Find where the given text appears and provide that cell's center as [x, y] coordinate. 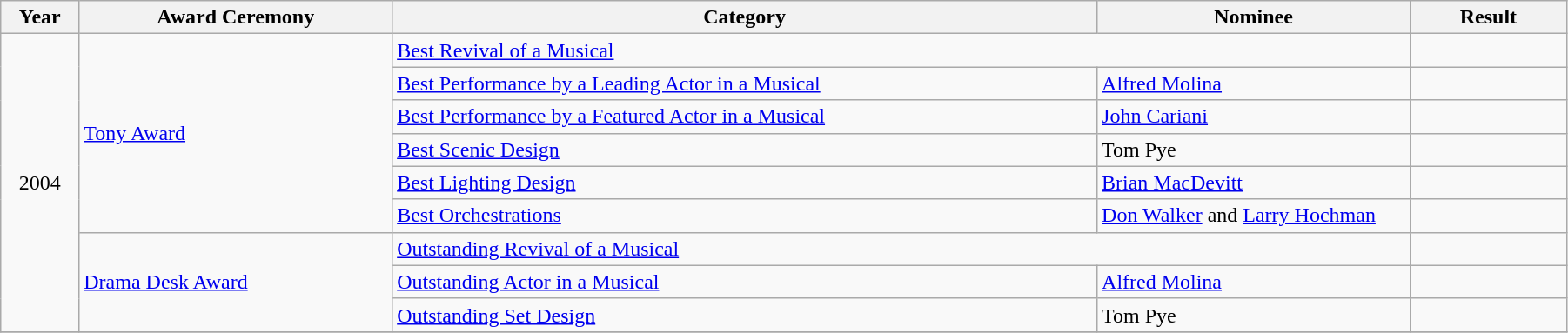
Best Scenic Design [745, 150]
Best Revival of a Musical [901, 50]
Result [1488, 17]
2004 [40, 183]
Don Walker and Larry Hochman [1254, 216]
Category [745, 17]
Outstanding Set Design [745, 315]
Best Orchestrations [745, 216]
Award Ceremony [236, 17]
Brian MacDevitt [1254, 183]
Outstanding Actor in a Musical [745, 282]
Year [40, 17]
Best Performance by a Featured Actor in a Musical [745, 117]
Tony Award [236, 133]
Best Performance by a Leading Actor in a Musical [745, 83]
Nominee [1254, 17]
Drama Desk Award [236, 282]
John Cariani [1254, 117]
Outstanding Revival of a Musical [901, 249]
Best Lighting Design [745, 183]
